Capture the cell that displays the provided text and extract its (X, Y) central coordinate. 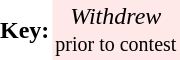
Withdrewprior to contest (116, 30)
